Determine the [x, y] coordinate at the center of the cell enclosing the given text.  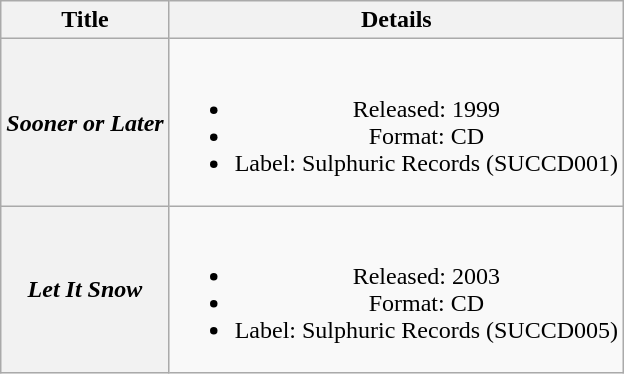
Released: 1999Format: CDLabel: Sulphuric Records (SUCCD001) [396, 122]
Let It Snow [85, 290]
Released: 2003Format: CDLabel: Sulphuric Records (SUCCD005) [396, 290]
Details [396, 20]
Title [85, 20]
Sooner or Later [85, 122]
